Return the (X, Y) coordinate for the center point of the cell that contains the specified text.  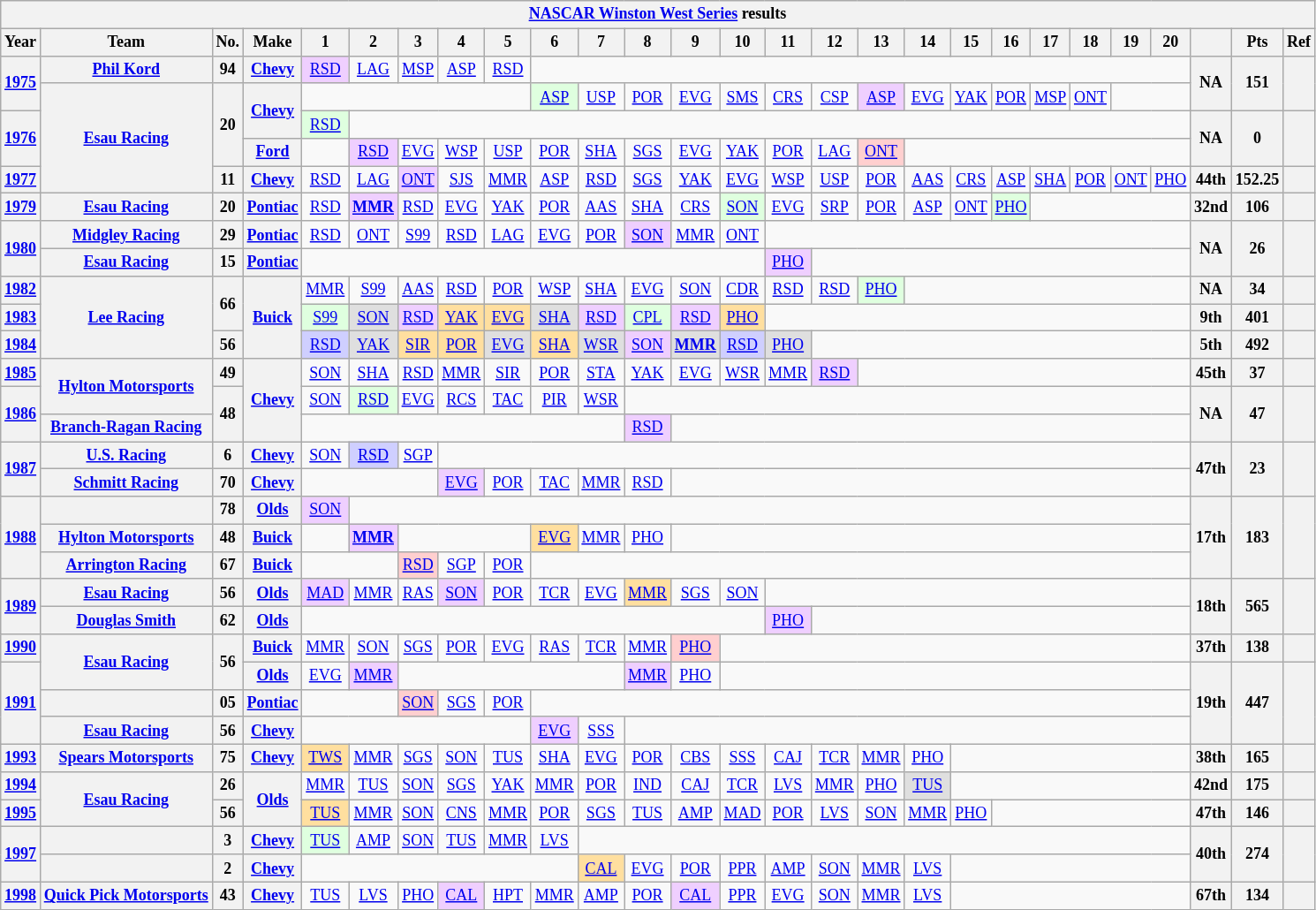
106 (1257, 207)
1982 (21, 290)
Lee Racing (125, 317)
16 (1010, 42)
CPL (648, 318)
1976 (21, 138)
34 (1257, 290)
8 (648, 42)
23 (1257, 469)
5 (509, 42)
1984 (21, 345)
75 (228, 758)
CBS (695, 758)
1991 (21, 703)
Make (272, 42)
78 (228, 511)
PIR (555, 399)
1993 (21, 758)
Midgley Racing (125, 235)
5th (1212, 345)
9 (695, 42)
401 (1257, 318)
151 (1257, 83)
183 (1257, 538)
IND (648, 786)
18th (1212, 606)
40th (1212, 854)
1989 (21, 606)
38th (1212, 758)
44th (1212, 180)
1997 (21, 854)
492 (1257, 345)
45th (1212, 373)
37th (1212, 648)
1987 (21, 469)
Phil Kord (125, 69)
1998 (21, 896)
CNS (461, 813)
94 (228, 69)
565 (1257, 606)
14 (927, 42)
37 (1257, 373)
29 (228, 235)
47 (1257, 413)
Spears Motorsports (125, 758)
18 (1091, 42)
134 (1257, 896)
Ref (1299, 42)
447 (1257, 703)
42nd (1212, 786)
1995 (21, 813)
1986 (21, 413)
1 (325, 42)
05 (228, 703)
Schmitt Racing (125, 482)
9th (1212, 318)
175 (1257, 786)
146 (1257, 813)
1994 (21, 786)
62 (228, 620)
13 (881, 42)
Pts (1257, 42)
19th (1212, 703)
Arrington Racing (125, 565)
4 (461, 42)
49 (228, 373)
10 (742, 42)
0 (1257, 138)
SRP (834, 207)
67th (1212, 896)
274 (1257, 854)
CDR (742, 290)
Quick Pick Motorsports (125, 896)
12 (834, 42)
Douglas Smith (125, 620)
67 (228, 565)
1979 (21, 207)
152.25 (1257, 180)
66 (228, 303)
7 (601, 42)
NASCAR Winston West Series results (657, 14)
Branch-Ragan Racing (125, 428)
STA (601, 373)
CSP (834, 97)
HPT (509, 896)
165 (1257, 758)
No. (228, 42)
1980 (21, 248)
TWS (325, 758)
19 (1131, 42)
70 (228, 482)
138 (1257, 648)
1977 (21, 180)
32nd (1212, 207)
Ford (272, 152)
1975 (21, 83)
1988 (21, 538)
U.S. Racing (125, 456)
Year (21, 42)
1990 (21, 648)
Team (125, 42)
1983 (21, 318)
17th (1212, 538)
17 (1051, 42)
1985 (21, 373)
SMS (742, 97)
SJS (461, 180)
43 (228, 896)
RCS (461, 399)
